Locate the cell with the specified text and output its [X, Y] center coordinate. 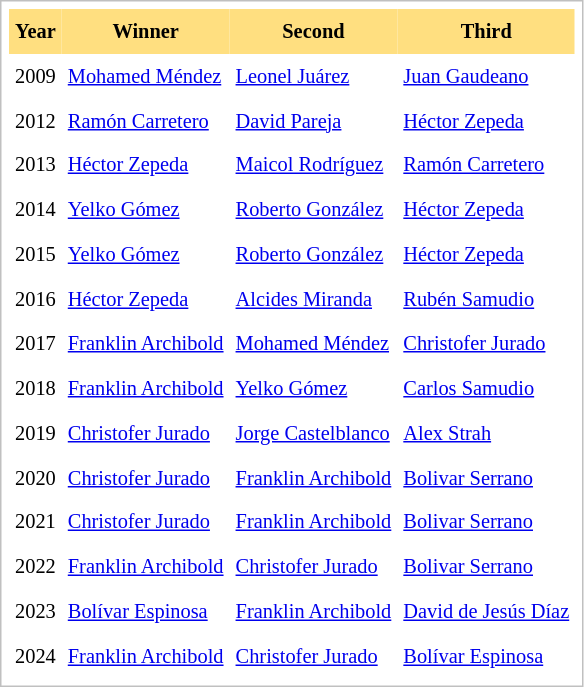
2023 [36, 612]
Carlos Samudio [486, 388]
Leonel Juárez [314, 76]
2012 [36, 120]
2024 [36, 656]
2016 [36, 300]
Third [486, 32]
2009 [36, 76]
Maicol Rodríguez [314, 166]
Rubén Samudio [486, 300]
David Pareja [314, 120]
Alcides Miranda [314, 300]
2022 [36, 566]
Juan Gaudeano [486, 76]
2013 [36, 166]
2015 [36, 254]
Jorge Castelblanco [314, 434]
Alex Strah [486, 434]
2014 [36, 210]
David de Jesús Díaz [486, 612]
2018 [36, 388]
Year [36, 32]
2017 [36, 344]
Second [314, 32]
2020 [36, 478]
2021 [36, 522]
Winner [146, 32]
2019 [36, 434]
